Extract the [X, Y] coordinate from the center of the cell holding the provided text.  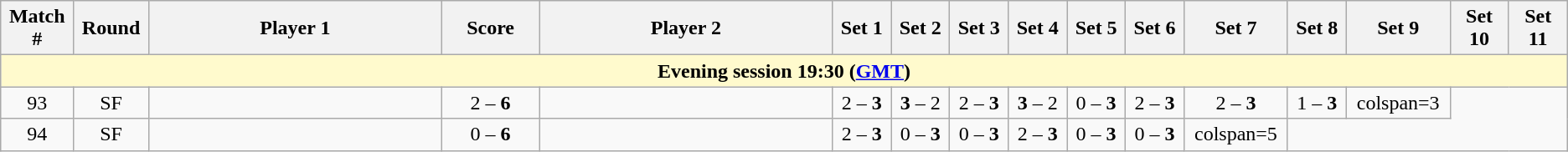
Set 1 [862, 28]
93 [37, 103]
Set 6 [1155, 28]
94 [37, 134]
2 – 6 [491, 103]
Round [111, 28]
Set 7 [1236, 28]
Score [491, 28]
Set 3 [979, 28]
Set 4 [1038, 28]
Set 11 [1538, 28]
Player 1 [295, 28]
0 – 6 [491, 134]
Player 2 [686, 28]
Set 5 [1096, 28]
Set 10 [1479, 28]
Match # [37, 28]
Set 2 [921, 28]
1 – 3 [1317, 103]
colspan=3 [1398, 103]
Set 9 [1398, 28]
Set 8 [1317, 28]
Evening session 19:30 (GMT) [784, 71]
colspan=5 [1236, 134]
